Extract the [X, Y] coordinate from the center of the cell holding the provided text.  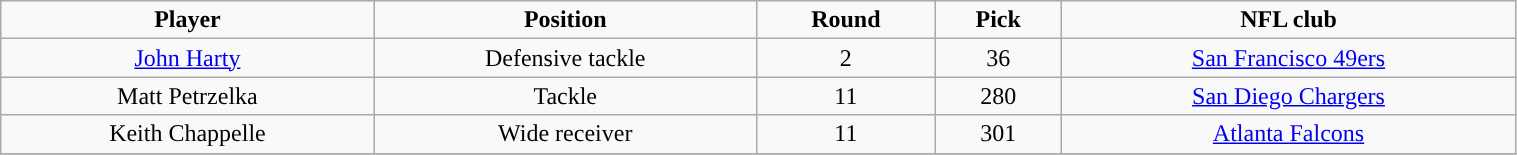
San Francisco 49ers [1288, 58]
San Diego Chargers [1288, 96]
280 [998, 96]
Position [565, 20]
Tackle [565, 96]
2 [846, 58]
Player [188, 20]
Matt Petrzelka [188, 96]
Atlanta Falcons [1288, 134]
Defensive tackle [565, 58]
Round [846, 20]
Wide receiver [565, 134]
301 [998, 134]
NFL club [1288, 20]
John Harty [188, 58]
36 [998, 58]
Keith Chappelle [188, 134]
Pick [998, 20]
